For the text-containing cell, return its midpoint in [x, y] coordinate format. 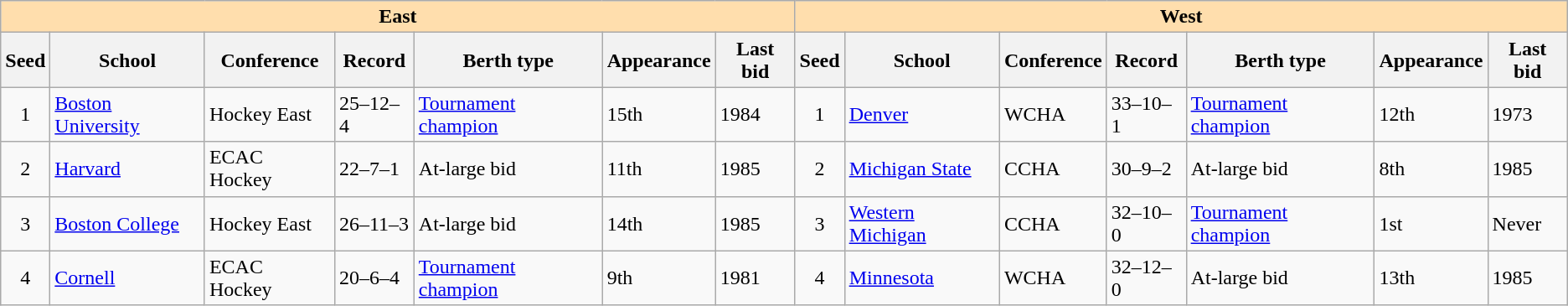
22–7–1 [374, 169]
11th [658, 169]
Minnesota [921, 278]
Cornell [127, 278]
32–10–0 [1146, 223]
Michigan State [921, 169]
Denver [921, 114]
20–6–4 [374, 278]
33–10–1 [1146, 114]
Boston University [127, 114]
26–11–3 [374, 223]
13th [1431, 278]
1973 [1528, 114]
12th [1431, 114]
Western Michigan [921, 223]
30–9–2 [1146, 169]
Never [1528, 223]
Boston College [127, 223]
15th [658, 114]
Harvard [127, 169]
West [1181, 17]
1st [1431, 223]
1981 [756, 278]
1984 [756, 114]
32–12–0 [1146, 278]
14th [658, 223]
9th [658, 278]
8th [1431, 169]
25–12–4 [374, 114]
East [398, 17]
